Detect which cell encompasses the target text, then output its [X, Y] center coordinate. 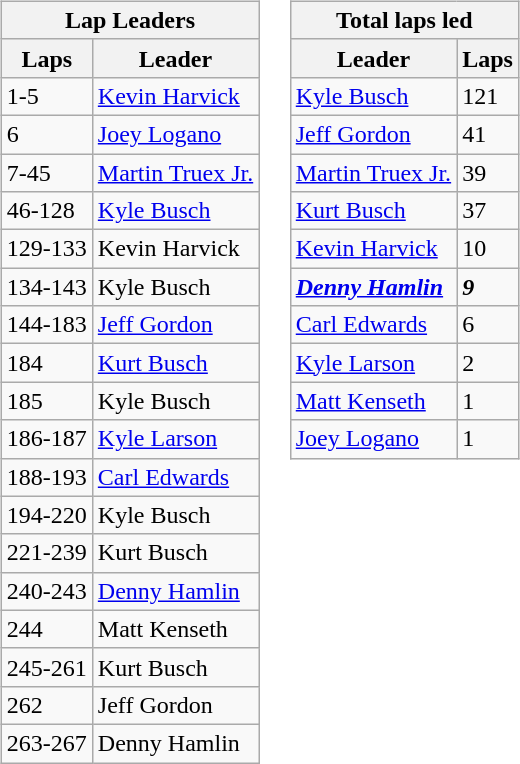
2 [488, 363]
39 [488, 173]
9 [488, 287]
263-267 [46, 743]
1-5 [46, 96]
134-143 [46, 287]
37 [488, 211]
194-220 [46, 515]
240-243 [46, 591]
7-45 [46, 173]
144-183 [46, 325]
186-187 [46, 439]
46-128 [46, 211]
129-133 [46, 249]
262 [46, 705]
Total laps led [404, 20]
10 [488, 249]
188-193 [46, 477]
41 [488, 134]
Lap Leaders [130, 20]
245-261 [46, 667]
221-239 [46, 553]
244 [46, 629]
121 [488, 96]
185 [46, 401]
184 [46, 363]
